Capture the cell that displays the provided text and extract its (x, y) central coordinate. 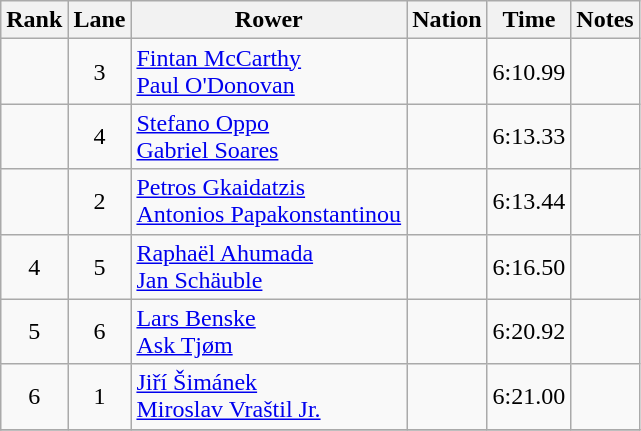
Time (529, 20)
Lars BenskeAsk Tjøm (269, 332)
3 (100, 72)
Lane (100, 20)
Stefano OppoGabriel Soares (269, 136)
6:20.92 (529, 332)
Jiří ŠimánekMiroslav Vraštil Jr. (269, 396)
6:10.99 (529, 72)
Rank (34, 20)
6:13.44 (529, 202)
Raphaël AhumadaJan Schäuble (269, 266)
6:13.33 (529, 136)
Notes (605, 20)
Petros GkaidatzisAntonios Papakonstantinou (269, 202)
6:21.00 (529, 396)
6:16.50 (529, 266)
Fintan McCarthyPaul O'Donovan (269, 72)
Nation (447, 20)
1 (100, 396)
2 (100, 202)
Rower (269, 20)
